For the text-containing cell, return its midpoint in (X, Y) coordinate format. 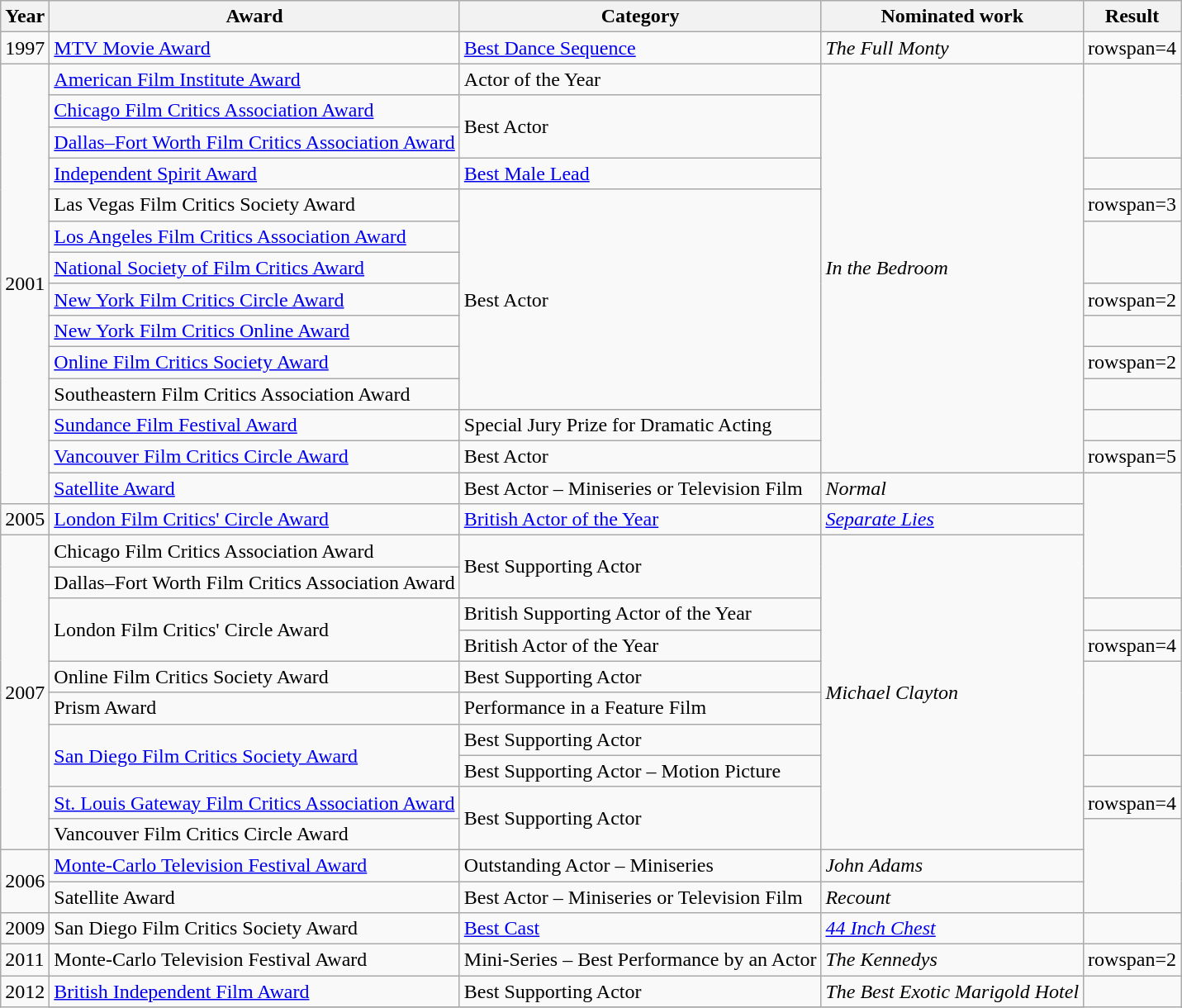
rowspan=5 (1132, 457)
2011 (25, 960)
1997 (25, 48)
Best Supporting Actor – Motion Picture (640, 771)
2009 (25, 929)
MTV Movie Award (254, 48)
Result (1132, 17)
The Kennedys (952, 960)
John Adams (952, 865)
Category (640, 17)
Prism Award (254, 708)
Sundance Film Festival Award (254, 426)
Normal (952, 488)
The Best Exotic Marigold Hotel (952, 991)
2005 (25, 520)
St. Louis Gateway Film Critics Association Award (254, 802)
New York Film Critics Circle Award (254, 299)
Separate Lies (952, 520)
rowspan=3 (1132, 205)
Nominated work (952, 17)
Best Dance Sequence (640, 48)
Actor of the Year (640, 79)
Outstanding Actor – Miniseries (640, 865)
2007 (25, 692)
Independent Spirit Award (254, 174)
Award (254, 17)
Special Jury Prize for Dramatic Acting (640, 426)
Las Vegas Film Critics Society Award (254, 205)
Recount (952, 896)
National Society of Film Critics Award (254, 268)
Michael Clayton (952, 692)
2012 (25, 991)
Performance in a Feature Film (640, 708)
44 Inch Chest (952, 929)
British Independent Film Award (254, 991)
Year (25, 17)
2001 (25, 284)
Best Male Lead (640, 174)
2006 (25, 881)
Los Angeles Film Critics Association Award (254, 236)
New York Film Critics Online Award (254, 330)
In the Bedroom (952, 268)
British Supporting Actor of the Year (640, 614)
American Film Institute Award (254, 79)
The Full Monty (952, 48)
Best Cast (640, 929)
Southeastern Film Critics Association Award (254, 394)
Mini-Series – Best Performance by an Actor (640, 960)
